Identify which cell holds the provided text, then report its (x, y) central coordinate. 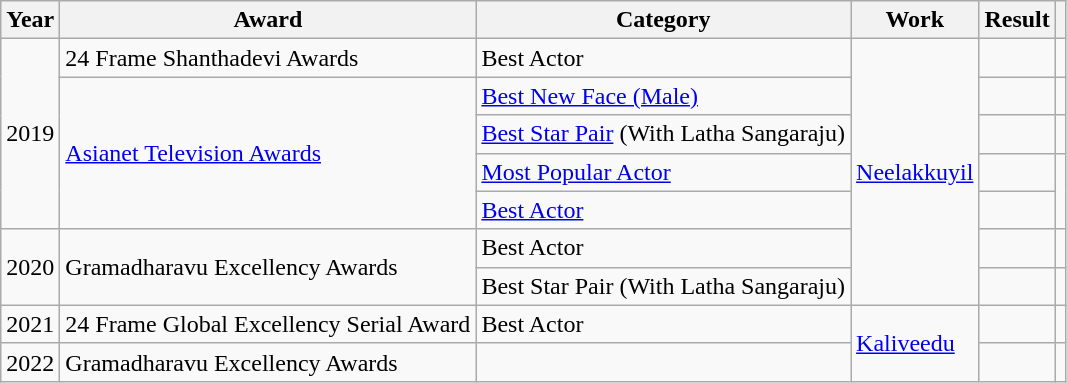
Work (915, 20)
2021 (30, 324)
Neelakkuyil (915, 172)
Best New Face (Male) (664, 96)
Most Popular Actor (664, 172)
Asianet Television Awards (268, 153)
Category (664, 20)
24 Frame Global Excellency Serial Award (268, 324)
Result (1017, 20)
Kaliveedu (915, 343)
2022 (30, 362)
2019 (30, 134)
24 Frame Shanthadevi Awards (268, 58)
Year (30, 20)
2020 (30, 267)
Award (268, 20)
